Detect which cell encompasses the target text, then output its [X, Y] center coordinate. 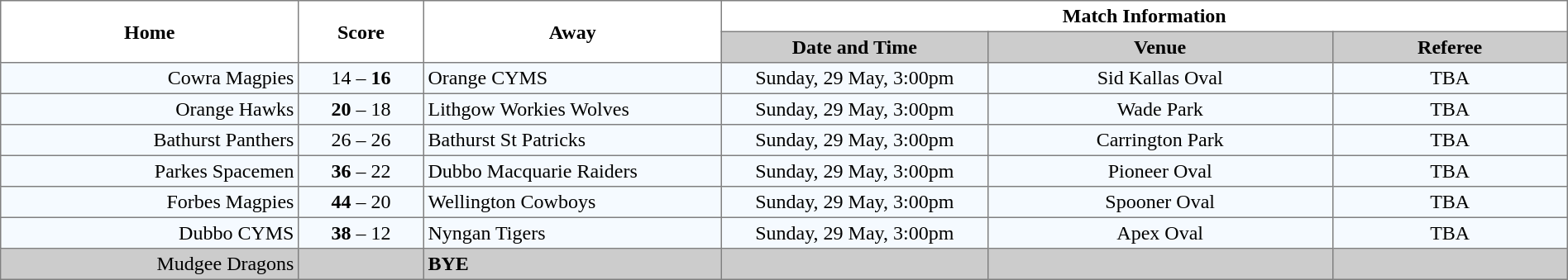
Orange Hawks [150, 109]
Mudgee Dragons [150, 264]
Match Information [1145, 17]
Wade Park [1159, 109]
Score [361, 31]
20 – 18 [361, 109]
14 – 16 [361, 78]
Pioneer Oval [1159, 171]
Date and Time [854, 47]
Dubbo CYMS [150, 233]
Spooner Oval [1159, 202]
36 – 22 [361, 171]
Referee [1450, 47]
BYE [572, 264]
Venue [1159, 47]
Away [572, 31]
Parkes Spacemen [150, 171]
Orange CYMS [572, 78]
Forbes Magpies [150, 202]
26 – 26 [361, 140]
Dubbo Macquarie Raiders [572, 171]
Wellington Cowboys [572, 202]
Carrington Park [1159, 140]
38 – 12 [361, 233]
Home [150, 31]
Apex Oval [1159, 233]
Nyngan Tigers [572, 233]
Sid Kallas Oval [1159, 78]
Cowra Magpies [150, 78]
Lithgow Workies Wolves [572, 109]
Bathurst St Patricks [572, 140]
Bathurst Panthers [150, 140]
44 – 20 [361, 202]
